Return the [x, y] coordinate for the center point of the cell that contains the specified text.  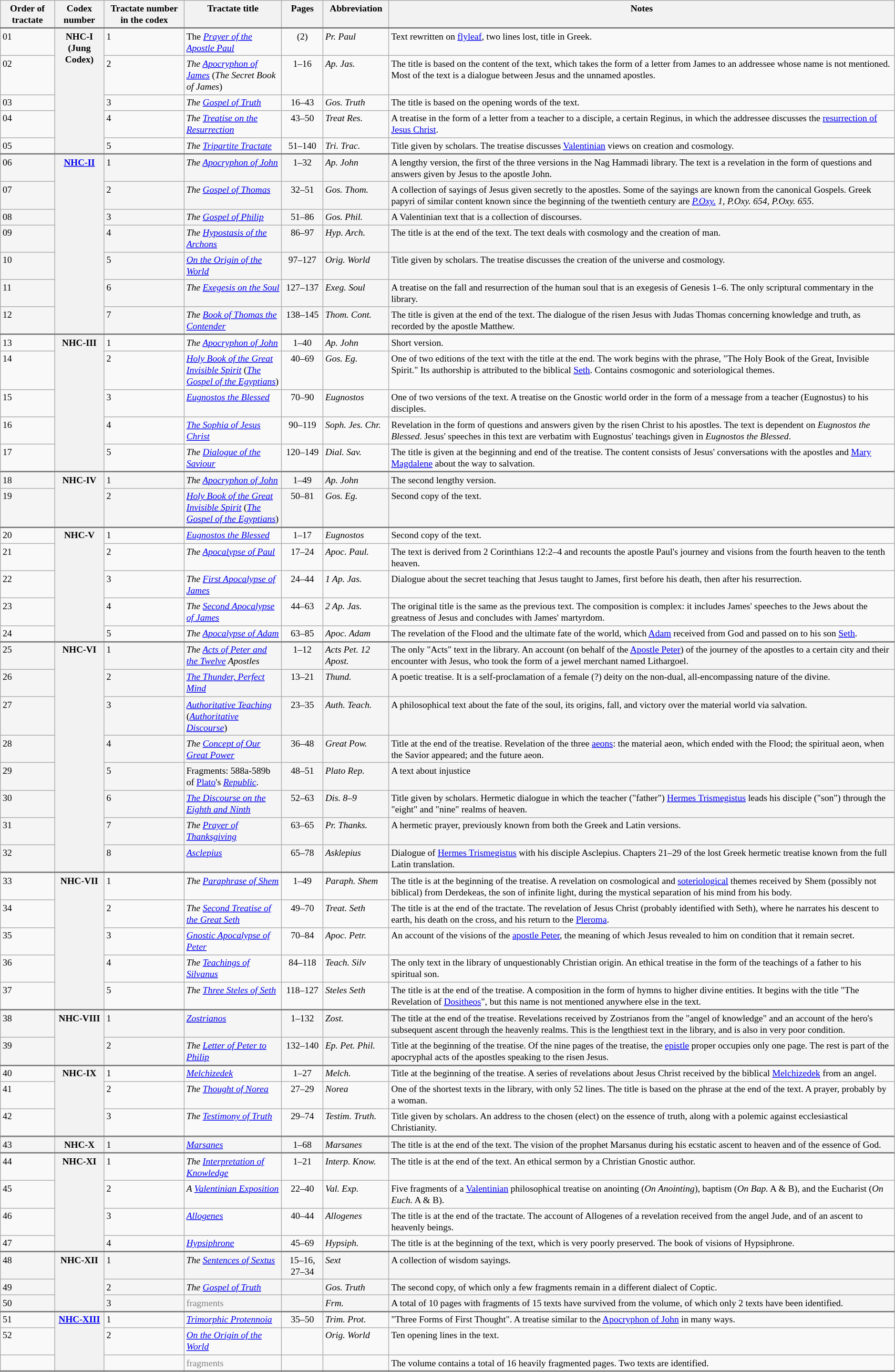
90–119 [302, 430]
NHC-I (Jung Codex) [79, 91]
01 [28, 42]
27–29 [302, 1095]
The volume contains a total of 16 heavily fragmented pages. Two texts are identified. [642, 1363]
The Gospel of Thomas [233, 196]
Plato Rep. [356, 777]
Tractate number in the codex [144, 14]
27 [28, 716]
Abbreviation [356, 14]
Thund. [356, 683]
The First Apocalypse of James [233, 584]
Soph. Jes. Chr. [356, 430]
29 [28, 777]
NHC-IV [79, 499]
52–63 [302, 803]
A Valentinian Exposition [233, 1195]
24–44 [302, 584]
The second copy, of which only a few fragments remain in a different dialect of Coptic. [642, 1287]
Title at the beginning of the treatise. A series of revelations about Jesus Christ received by the biblical Melchizedek from an angel. [642, 1073]
49 [28, 1287]
NHC-XII [79, 1281]
Val. Exp. [356, 1195]
The Prayer of Thanksgiving [233, 831]
08 [28, 217]
The Tripartite Tractate [233, 146]
13 [28, 343]
The Second Apocalypse of James [233, 612]
The title is at the end of the text. An ethical sermon by a Christian Gnostic author. [642, 1167]
45–69 [302, 1243]
Zostrianos [233, 1024]
Pr. Thanks. [356, 831]
15–16, 27–34 [302, 1266]
138–145 [302, 321]
The Discourse on the Eighth and Ninth [233, 803]
The Prayer of the Apostle Paul [233, 42]
Frm. [356, 1303]
(2) [302, 42]
1–27 [302, 1073]
Tri. Trac. [356, 146]
Teach. Silv [356, 968]
NHC-III [79, 403]
Zost. [356, 1024]
1 Ap. Jas. [356, 584]
Paraph. Shem [356, 886]
The Exegesis on the Soul [233, 293]
A poetic treatise. It is a self-proclamation of a female (?) deity on the non-dual, all-encompassing nature of the divine. [642, 683]
51–140 [302, 146]
43 [28, 1145]
12 [28, 321]
Ten opening lines in the text. [642, 1341]
70–84 [302, 941]
A collection of wisdom sayings. [642, 1266]
33 [28, 886]
Thom. Cont. [356, 321]
97–127 [302, 266]
The Acts of Peter and the Twelve Apostles [233, 655]
34 [28, 914]
17–24 [302, 557]
Norea [356, 1095]
Ap. Jas. [356, 75]
40–69 [302, 370]
Acts Pet. 12 Apost. [356, 655]
Dialogue about the secret teaching that Jesus taught to James, first before his death, then after his resurrection. [642, 584]
Gos. Phil. [356, 217]
1–132 [302, 1024]
13–21 [302, 683]
Five fragments of a Valentinian philosophical treatise on anointing (On Anointing), baptism (On Bap. A & B), and the Eucharist (On Euch. A & B). [642, 1195]
Steles Seth [356, 996]
Treat Res. [356, 124]
Exeg. Soul [356, 293]
The title is at the end of the text. The text deals with cosmology and the creation of man. [642, 239]
29–74 [302, 1123]
1–16 [302, 75]
40 [28, 1073]
A treatise on the fall and resurrection of the human soul that is an exegesis of Genesis 1–6. The only scriptural commentary in the library. [642, 293]
35–50 [302, 1320]
1–17 [302, 535]
The Gospel of Philip [233, 217]
The Interpretation of Knowledge [233, 1167]
One of the shortest texts in the library, with only 52 lines. The title is based on the phrase at the end of the text. A prayer, probably by a woman. [642, 1095]
Great Pow. [356, 749]
2 Ap. Jas. [356, 612]
14 [28, 370]
1–12 [302, 655]
48 [28, 1266]
43–50 [302, 124]
NHC-II [79, 244]
Pages [302, 14]
22 [28, 584]
Apoc. Adam [356, 634]
65–78 [302, 859]
"Three Forms of First Thought". A treatise similar to the Apocryphon of John in many ways. [642, 1320]
The title is at the beginning of the text, which is very poorly preserved. The book of visions of Hypsiphrone. [642, 1243]
Notes [642, 14]
Treat. Seth [356, 914]
The Thunder, Perfect Mind [233, 683]
Hypsiph. [356, 1243]
Interp. Know. [356, 1167]
07 [28, 196]
24 [28, 634]
Tractate title [233, 14]
The text is derived from 2 Corinthians 12:2–4 and recounts the apostle Paul's journey and visions from the fourth heaven to the tenth heaven. [642, 557]
The revelation of the Flood and the ultimate fate of the world, which Adam received from God and passed on to his son Seth. [642, 634]
The second lengthy version. [642, 480]
The Thought of Norea [233, 1095]
Melchizedek [233, 1073]
39 [28, 1051]
NHC-XIII [79, 1341]
The Concept of Our Great Power [233, 749]
84–118 [302, 968]
NHC-V [79, 584]
Sext [356, 1266]
One of two versions of the text. A treatise on the Gnostic world order in the form of a message from a teacher (Eugnostus) to his disciples. [642, 403]
The Treatise on the Resurrection [233, 124]
Hypsiphrone [233, 1243]
The Teachings of Silvanus [233, 968]
31 [28, 831]
18 [28, 480]
52 [28, 1341]
The Testimony of Truth [233, 1123]
1–21 [302, 1167]
NHC-XI [79, 1202]
30 [28, 803]
Text rewritten on flyleaf, two lines lost, title in Greek. [642, 42]
09 [28, 239]
NHC-X [79, 1145]
42 [28, 1123]
The title is at the end of the tractate. The account of Allogenes of a revelation received from the angel Jude, and of an ascent to heavenly beings. [642, 1221]
Order of tractate [28, 14]
Authoritative Teaching (Authoritative Discourse) [233, 716]
Pr. Paul [356, 42]
51–86 [302, 217]
86–97 [302, 239]
Asklepius [356, 859]
23 [28, 612]
32 [28, 859]
NHC-IX [79, 1101]
Melch. [356, 1073]
Gos. Thom. [356, 196]
03 [28, 102]
04 [28, 124]
The Sophia of Jesus Christ [233, 430]
The Dialogue of the Saviour [233, 458]
Gnostic Apocalypse of Peter [233, 941]
8 [144, 859]
25 [28, 655]
The Apocryphon of James (The Secret Book of James) [233, 75]
The Book of Thomas the Contender [233, 321]
26 [28, 683]
The Letter of Peter to Philip [233, 1051]
Short version. [642, 343]
The Paraphrase of Shem [233, 886]
19 [28, 508]
44 [28, 1167]
NHC-VII [79, 941]
45 [28, 1195]
Testim. Truth. [356, 1123]
Hyp. Arch. [356, 239]
48–51 [302, 777]
06 [28, 168]
10 [28, 266]
15 [28, 403]
A Valentinian text that is a collection of discourses. [642, 217]
The title is at the end of the text. The vision of the prophet Marsanus during his ecstatic ascent to heaven and of the essence of God. [642, 1145]
49–70 [302, 914]
44–63 [302, 612]
A text about injustice [642, 777]
70–90 [302, 403]
Title given by scholars. An address to the chosen (elect) on the essence of truth, along with a polemic against ecclesiastical Christianity. [642, 1123]
38 [28, 1024]
32–51 [302, 196]
22–40 [302, 1195]
Auth. Teach. [356, 716]
51 [28, 1320]
41 [28, 1095]
A hermetic prayer, previously known from both the Greek and Latin versions. [642, 831]
NHC-VI [79, 757]
Fragments: 588a-589b of Plato's Republic. [233, 777]
63–85 [302, 634]
118–127 [302, 996]
The title is based on the opening words of the text. [642, 102]
1–40 [302, 343]
1–32 [302, 168]
Trimorphic Protennoia [233, 1320]
46 [28, 1221]
50–81 [302, 508]
The Second Treatise of the Great Seth [233, 914]
47 [28, 1243]
35 [28, 941]
36 [28, 968]
Title given by scholars. The treatise discusses Valentinian views on creation and cosmology. [642, 146]
05 [28, 146]
The only text in the library of unquestionably Christian origin. An ethical treatise in the form of the teachings of a father to his spiritual son. [642, 968]
Codex number [79, 14]
20 [28, 535]
An account of the visions of the apostle Peter, the meaning of which Jesus revealed to him on condition that it remain secret. [642, 941]
Dis. 8–9 [356, 803]
11 [28, 293]
127–137 [302, 293]
Apoc. Paul. [356, 557]
NHC-VIII [79, 1038]
16 [28, 430]
21 [28, 557]
17 [28, 458]
36–48 [302, 749]
The Hypostasis of the Archons [233, 239]
The Three Steles of Seth [233, 996]
The Apocalypse of Adam [233, 634]
Apoc. Petr. [356, 941]
23–35 [302, 716]
37 [28, 996]
The Apocalypse of Paul [233, 557]
Ep. Pet. Phil. [356, 1051]
Title given by scholars. The treatise discusses the creation of the universe and cosmology. [642, 266]
Trim. Prot. [356, 1320]
28 [28, 749]
Asclepius [233, 859]
A philosophical text about the fate of the soul, its origins, fall, and victory over the material world via salvation. [642, 716]
02 [28, 75]
40–44 [302, 1221]
50 [28, 1303]
132–140 [302, 1051]
Dial. Sav. [356, 458]
The Sentences of Sextus [233, 1266]
120–149 [302, 458]
16–43 [302, 102]
1–68 [302, 1145]
A total of 10 pages with fragments of 15 texts have survived from the volume, of which only 2 texts have been identified. [642, 1303]
63–65 [302, 831]
